Output the [x, y] coordinate of the center of the cell containing the given text.  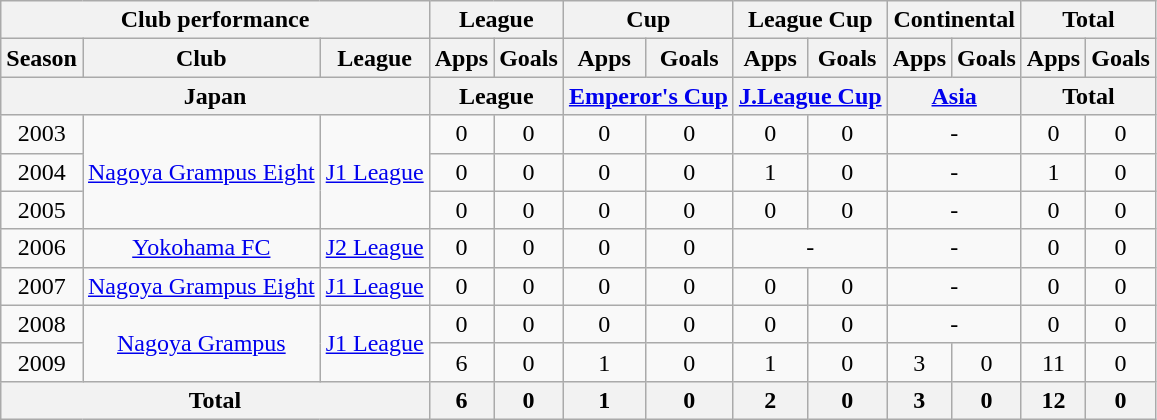
2 [770, 400]
2004 [42, 172]
Cup [648, 20]
Club performance [215, 20]
11 [1053, 362]
2009 [42, 362]
Continental [954, 20]
2003 [42, 134]
Season [42, 58]
Asia [954, 96]
2008 [42, 324]
Club [201, 58]
2006 [42, 248]
Nagoya Grampus [201, 343]
J.League Cup [810, 96]
Yokohama FC [201, 248]
2007 [42, 286]
League Cup [810, 20]
12 [1053, 400]
Emperor's Cup [648, 96]
Japan [215, 96]
J2 League [374, 248]
2005 [42, 210]
